Identify which cell holds the provided text, then report its (X, Y) central coordinate. 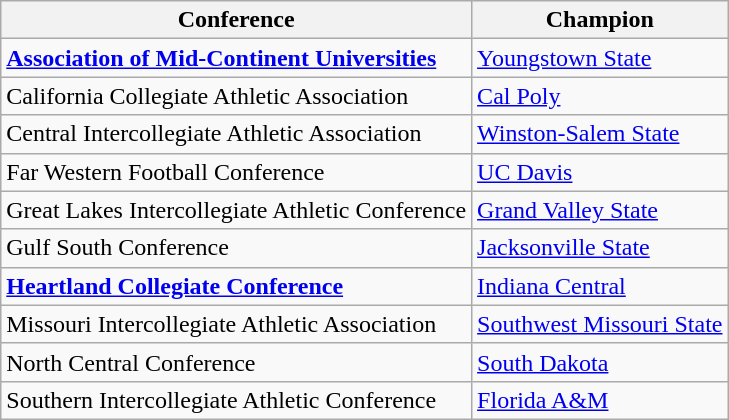
Missouri Intercollegiate Athletic Association (236, 324)
Southwest Missouri State (600, 324)
Grand Valley State (600, 210)
Association of Mid-Continent Universities (236, 58)
Winston-Salem State (600, 134)
Gulf South Conference (236, 248)
Jacksonville State (600, 248)
Indiana Central (600, 286)
Heartland Collegiate Conference (236, 286)
Far Western Football Conference (236, 172)
Central Intercollegiate Athletic Association (236, 134)
UC Davis (600, 172)
California Collegiate Athletic Association (236, 96)
Southern Intercollegiate Athletic Conference (236, 400)
Great Lakes Intercollegiate Athletic Conference (236, 210)
Champion (600, 20)
Youngstown State (600, 58)
North Central Conference (236, 362)
Cal Poly (600, 96)
Florida A&M (600, 400)
Conference (236, 20)
South Dakota (600, 362)
